Output the [x, y] coordinate of the center of the cell containing the given text.  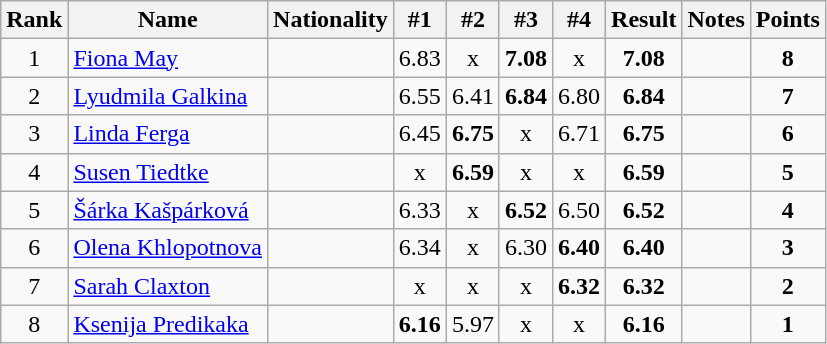
6.45 [420, 134]
6.33 [420, 210]
Olena Khlopotnova [168, 248]
#3 [526, 20]
#2 [472, 20]
Points [788, 20]
Lyudmila Galkina [168, 96]
6.41 [472, 96]
Result [644, 20]
6.30 [526, 248]
#4 [578, 20]
6.83 [420, 58]
6.50 [578, 210]
Ksenija Predikaka [168, 324]
Šárka Kašpárková [168, 210]
6.80 [578, 96]
Notes [716, 20]
Rank [34, 20]
Fiona May [168, 58]
6.71 [578, 134]
6.55 [420, 96]
Name [168, 20]
Linda Ferga [168, 134]
#1 [420, 20]
Nationality [331, 20]
5.97 [472, 324]
Sarah Claxton [168, 286]
6.34 [420, 248]
Susen Tiedtke [168, 172]
